Find where the given text appears and provide that cell's center as [X, Y] coordinate. 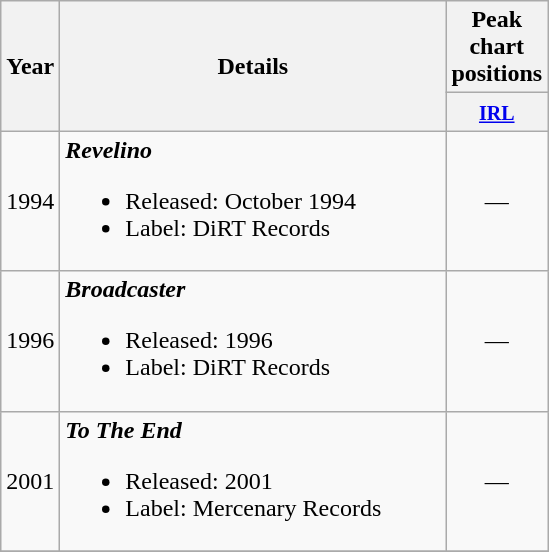
Details [253, 66]
To The EndReleased: 2001Label: Mercenary Records [253, 481]
BroadcasterReleased: 1996Label: DiRT Records [253, 341]
Year [30, 66]
1996 [30, 341]
RevelinoReleased: October 1994Label: DiRT Records [253, 201]
Peak chart positions [497, 47]
IRL [497, 112]
2001 [30, 481]
1994 [30, 201]
